Find where the given text appears and provide that cell's center as (x, y) coordinate. 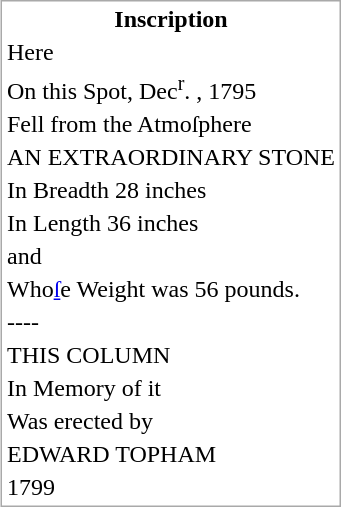
Was erected by (170, 422)
AN EXTRAORDINARY STONE (170, 158)
EDWARD TOPHAM (170, 455)
On this Spot, Decr. , 1795 (170, 88)
---- (170, 323)
In Length 36 inches (170, 224)
1799 (170, 488)
In Breadth 28 inches (170, 191)
and (170, 257)
In Memory of it (170, 389)
Whoſe Weight was 56 pounds. (170, 290)
THIS COLUMN (170, 356)
Here (170, 53)
Fell from the Atmoſphere (170, 125)
Inscription (170, 19)
